Find where the given text appears and provide that cell's center as [x, y] coordinate. 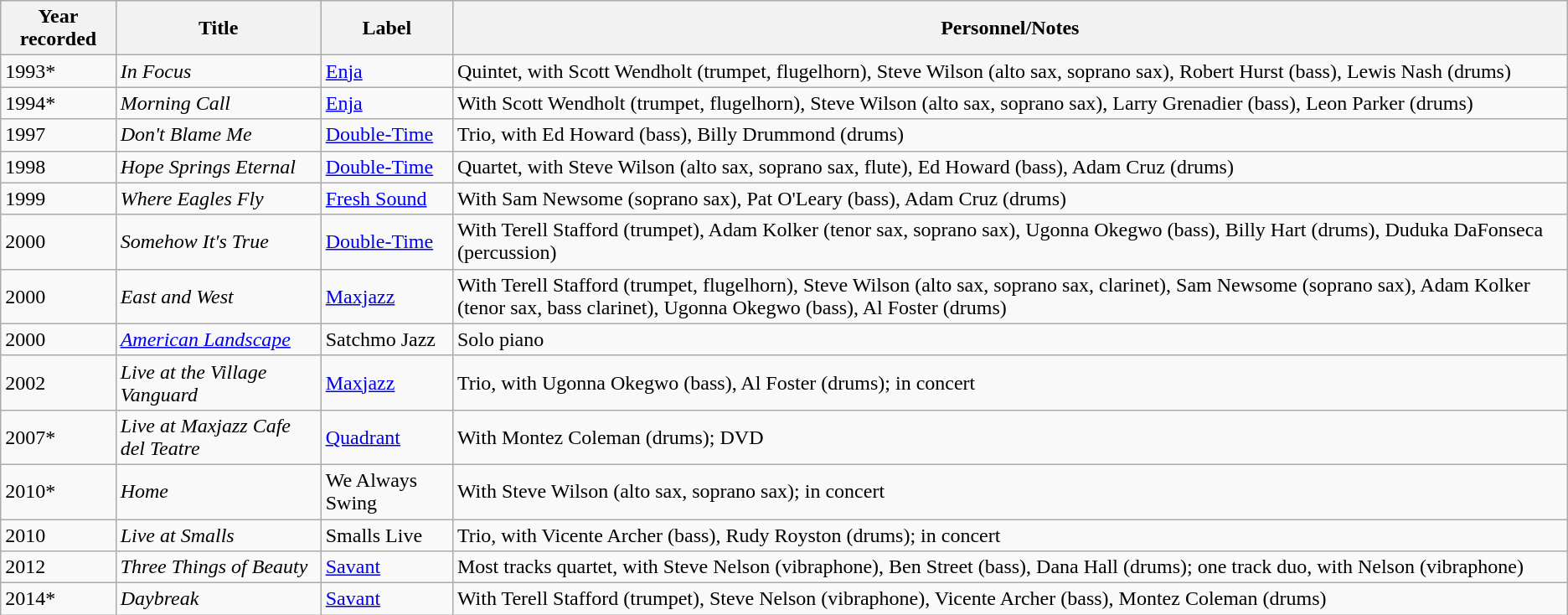
Solo piano [1010, 339]
Label [387, 28]
Daybreak [218, 599]
Where Eagles Fly [218, 199]
Three Things of Beauty [218, 567]
We Always Swing [387, 491]
2010 [59, 535]
2014* [59, 599]
Hope Springs Eternal [218, 167]
Somehow It's True [218, 241]
Satchmo Jazz [387, 339]
Quartet, with Steve Wilson (alto sax, soprano sax, flute), Ed Howard (bass), Adam Cruz (drums) [1010, 167]
With Terell Stafford (trumpet), Adam Kolker (tenor sax, soprano sax), Ugonna Okegwo (bass), Billy Hart (drums), Duduka DaFonseca (percussion) [1010, 241]
Smalls Live [387, 535]
Quintet, with Scott Wendholt (trumpet, flugelhorn), Steve Wilson (alto sax, soprano sax), Robert Hurst (bass), Lewis Nash (drums) [1010, 71]
Year recorded [59, 28]
1998 [59, 167]
1999 [59, 199]
Most tracks quartet, with Steve Nelson (vibraphone), Ben Street (bass), Dana Hall (drums); one track duo, with Nelson (vibraphone) [1010, 567]
With Sam Newsome (soprano sax), Pat O'Leary (bass), Adam Cruz (drums) [1010, 199]
With Scott Wendholt (trumpet, flugelhorn), Steve Wilson (alto sax, soprano sax), Larry Grenadier (bass), Leon Parker (drums) [1010, 103]
With Montez Coleman (drums); DVD [1010, 437]
Fresh Sound [387, 199]
Trio, with Vicente Archer (bass), Rudy Royston (drums); in concert [1010, 535]
American Landscape [218, 339]
With Terell Stafford (trumpet), Steve Nelson (vibraphone), Vicente Archer (bass), Montez Coleman (drums) [1010, 599]
In Focus [218, 71]
Morning Call [218, 103]
1993* [59, 71]
East and West [218, 297]
Home [218, 491]
1997 [59, 135]
2002 [59, 382]
Trio, with Ed Howard (bass), Billy Drummond (drums) [1010, 135]
2012 [59, 567]
Live at Smalls [218, 535]
Live at Maxjazz Cafe del Teatre [218, 437]
Trio, with Ugonna Okegwo (bass), Al Foster (drums); in concert [1010, 382]
Don't Blame Me [218, 135]
With Steve Wilson (alto sax, soprano sax); in concert [1010, 491]
Quadrant [387, 437]
Title [218, 28]
1994* [59, 103]
Live at the Village Vanguard [218, 382]
Personnel/Notes [1010, 28]
2010* [59, 491]
2007* [59, 437]
